Return the [X, Y] coordinate for the center point of the cell that contains the specified text.  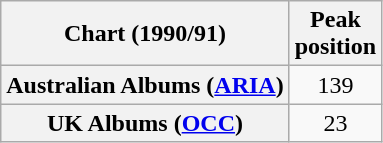
Peakposition [335, 34]
23 [335, 123]
139 [335, 85]
Chart (1990/91) [145, 34]
UK Albums (OCC) [145, 123]
Australian Albums (ARIA) [145, 85]
